For the text-containing cell, return its midpoint in [x, y] coordinate format. 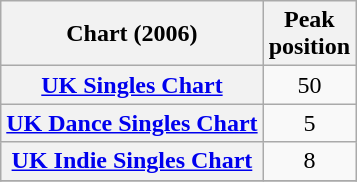
8 [309, 161]
50 [309, 85]
UK Dance Singles Chart [132, 123]
Peakposition [309, 34]
5 [309, 123]
UK Indie Singles Chart [132, 161]
Chart (2006) [132, 34]
UK Singles Chart [132, 85]
